Return the [x, y] coordinate for the center point of the cell that contains the specified text.  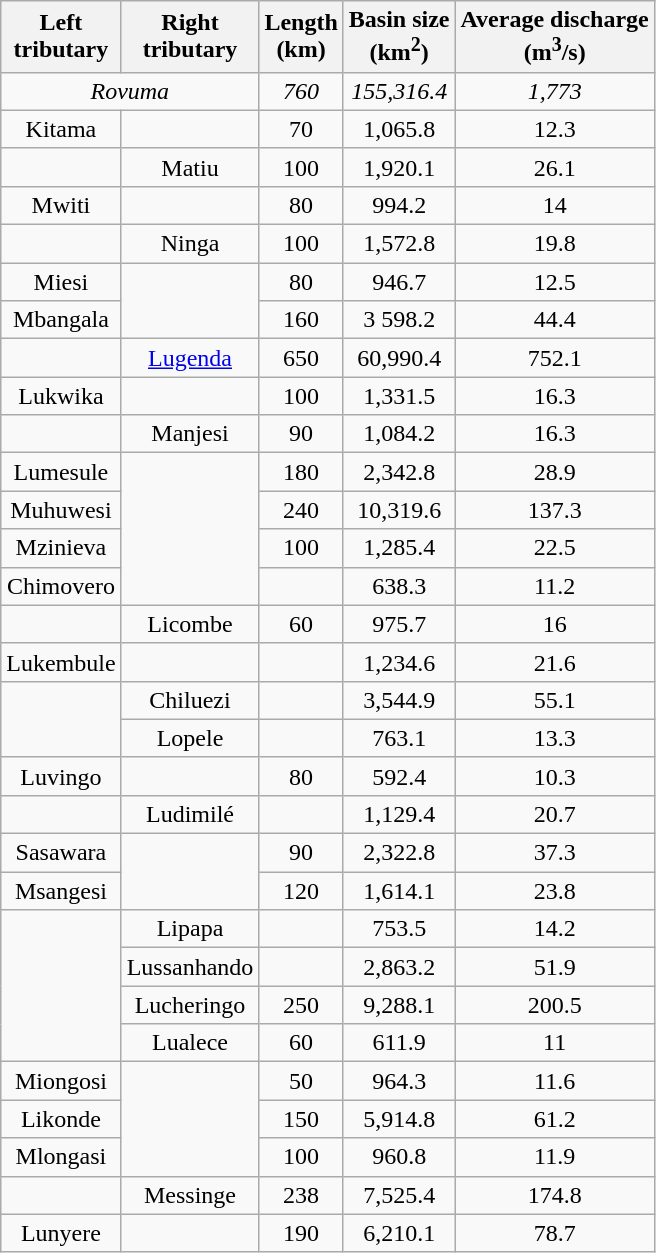
200.5 [554, 1005]
10.3 [554, 776]
37.3 [554, 853]
14.2 [554, 929]
20.7 [554, 814]
55.1 [554, 700]
Licombe [190, 624]
752.1 [554, 358]
13.3 [554, 738]
592.4 [399, 776]
975.7 [399, 624]
650 [301, 358]
1,773 [554, 91]
1,234.6 [399, 662]
611.9 [399, 1043]
Chiluezi [190, 700]
1,084.2 [399, 434]
2,863.2 [399, 967]
190 [301, 1233]
6,210.1 [399, 1233]
2,322.8 [399, 853]
638.3 [399, 586]
180 [301, 472]
Lucheringo [190, 1005]
Mbangala [61, 320]
1,129.4 [399, 814]
238 [301, 1195]
10,319.6 [399, 510]
960.8 [399, 1157]
120 [301, 891]
51.9 [554, 967]
44.4 [554, 320]
1,065.8 [399, 129]
Lefttributary [61, 37]
7,525.4 [399, 1195]
Manjesi [190, 434]
Chimovero [61, 586]
160 [301, 320]
12.3 [554, 129]
753.5 [399, 929]
946.7 [399, 282]
150 [301, 1119]
5,914.8 [399, 1119]
Lukwika [61, 396]
Ninga [190, 244]
11.9 [554, 1157]
1,614.1 [399, 891]
Lopele [190, 738]
1,572.8 [399, 244]
3,544.9 [399, 700]
250 [301, 1005]
2,342.8 [399, 472]
1,331.5 [399, 396]
Messinge [190, 1195]
Lunyere [61, 1233]
14 [554, 205]
Muhuwesi [61, 510]
26.1 [554, 167]
60,990.4 [399, 358]
Lumesule [61, 472]
Miesi [61, 282]
19.8 [554, 244]
12.5 [554, 282]
Kitama [61, 129]
9,288.1 [399, 1005]
22.5 [554, 548]
Lukembule [61, 662]
61.2 [554, 1119]
21.6 [554, 662]
240 [301, 510]
Rovuma [130, 91]
Msangesi [61, 891]
3 598.2 [399, 320]
Ludimilé [190, 814]
Sasawara [61, 853]
78.7 [554, 1233]
760 [301, 91]
11.6 [554, 1081]
763.1 [399, 738]
28.9 [554, 472]
Mlongasi [61, 1157]
155,316.4 [399, 91]
Miongosi [61, 1081]
Lualece [190, 1043]
994.2 [399, 205]
Lugenda [190, 358]
137.3 [554, 510]
Basin size(km2) [399, 37]
16 [554, 624]
11 [554, 1043]
1,920.1 [399, 167]
1,285.4 [399, 548]
23.8 [554, 891]
Mzinieva [61, 548]
Mwiti [61, 205]
Lussanhando [190, 967]
Lipapa [190, 929]
174.8 [554, 1195]
70 [301, 129]
964.3 [399, 1081]
Matiu [190, 167]
Luvingo [61, 776]
Average discharge(m3/s) [554, 37]
50 [301, 1081]
Righttributary [190, 37]
Length(km) [301, 37]
Likonde [61, 1119]
11.2 [554, 586]
